Capture the cell that displays the provided text and extract its (x, y) central coordinate. 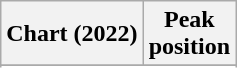
Peakposition (189, 34)
Chart (2022) (72, 34)
